Search for the cell housing the specified text and yield its [x, y] center coordinate. 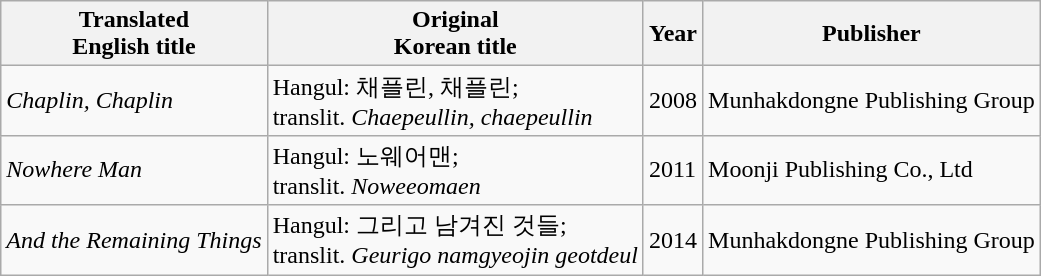
2011 [672, 170]
Hangul: 노웨어맨; translit. Noweeomaen [455, 170]
Original Korean title [455, 34]
2014 [672, 240]
Moonji Publishing Co., Ltd [872, 170]
2008 [672, 101]
Hangul: 채플린, 채플린; translit. Chaepeullin, chaepeullin [455, 101]
Chaplin, Chaplin [134, 101]
Publisher [872, 34]
Nowhere Man [134, 170]
Year [672, 34]
And the Remaining Things [134, 240]
Hangul: 그리고 남겨진 것들; translit. Geurigo namgyeojin geotdeul [455, 240]
Translated English title [134, 34]
